From the cell containing the given text, extract its center point as [x, y] coordinate. 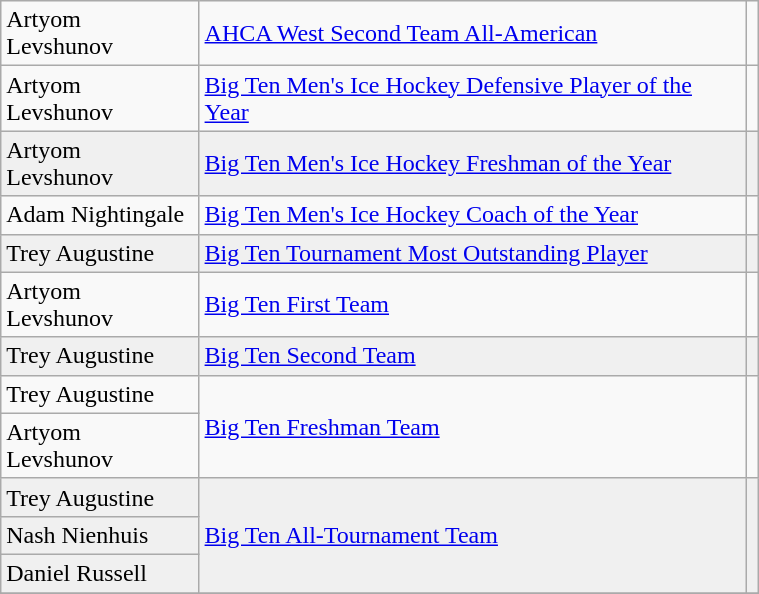
Adam Nightingale [100, 215]
Big Ten First Team [473, 304]
Big Ten Men's Ice Hockey Defensive Player of the Year [473, 98]
Big Ten Freshman Team [473, 426]
Nash Nienhuis [100, 535]
Big Ten Second Team [473, 356]
Big Ten Men's Ice Hockey Coach of the Year [473, 215]
Big Ten Tournament Most Outstanding Player [473, 253]
Big Ten Men's Ice Hockey Freshman of the Year [473, 164]
Daniel Russell [100, 573]
Big Ten All-Tournament Team [473, 535]
AHCA West Second Team All-American [473, 34]
